Find where the given text appears and provide that cell's center as [x, y] coordinate. 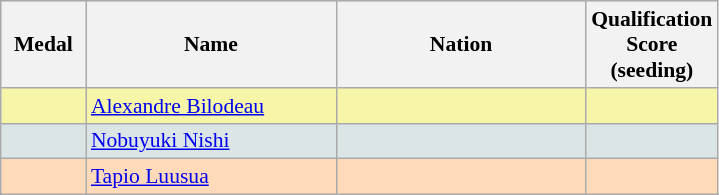
Nobuyuki Nishi [211, 141]
Medal [44, 44]
Qualification Score (seeding) [652, 44]
Tapio Luusua [211, 177]
Name [211, 44]
Alexandre Bilodeau [211, 106]
Nation [461, 44]
